Determine the (X, Y) coordinate at the center of the cell enclosing the given text.  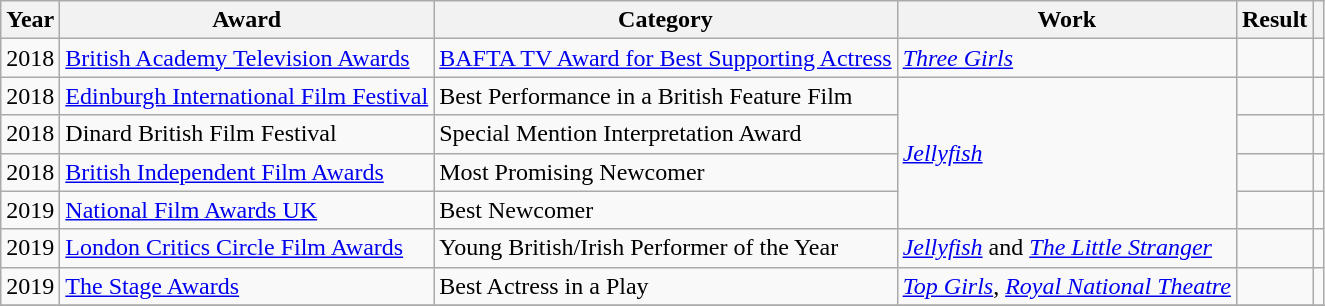
British Independent Film Awards (247, 172)
Year (30, 20)
Work (1066, 20)
Three Girls (1066, 58)
Most Promising Newcomer (666, 172)
Special Mention Interpretation Award (666, 134)
Best Newcomer (666, 210)
Best Performance in a British Feature Film (666, 96)
Best Actress in a Play (666, 286)
Jellyfish and The Little Stranger (1066, 248)
London Critics Circle Film Awards (247, 248)
BAFTA TV Award for Best Supporting Actress (666, 58)
The Stage Awards (247, 286)
Result (1274, 20)
Young British/Irish Performer of the Year (666, 248)
Edinburgh International Film Festival (247, 96)
National Film Awards UK (247, 210)
Category (666, 20)
Jellyfish (1066, 153)
Dinard British Film Festival (247, 134)
Top Girls, Royal National Theatre (1066, 286)
British Academy Television Awards (247, 58)
Award (247, 20)
